Extract the (x, y) coordinate from the center of the cell holding the provided text.  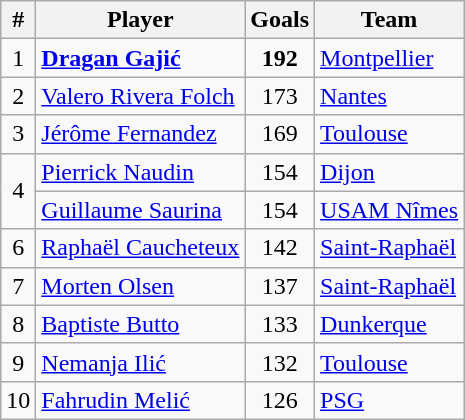
Morten Olsen (140, 286)
Raphaël Caucheteux (140, 248)
4 (18, 191)
137 (280, 286)
Fahrudin Melić (140, 400)
Dragan Gajić (140, 58)
7 (18, 286)
126 (280, 400)
10 (18, 400)
Guillaume Saurina (140, 210)
132 (280, 362)
Nemanja Ilić (140, 362)
6 (18, 248)
Dunkerque (390, 324)
133 (280, 324)
Jérôme Fernandez (140, 134)
2 (18, 96)
192 (280, 58)
# (18, 20)
Baptiste Butto (140, 324)
Dijon (390, 172)
Team (390, 20)
9 (18, 362)
1 (18, 58)
3 (18, 134)
142 (280, 248)
Nantes (390, 96)
173 (280, 96)
Valero Rivera Folch (140, 96)
PSG (390, 400)
Montpellier (390, 58)
8 (18, 324)
169 (280, 134)
Pierrick Naudin (140, 172)
Goals (280, 20)
USAM Nîmes (390, 210)
Player (140, 20)
